Search for the cell housing the specified text and yield its [X, Y] center coordinate. 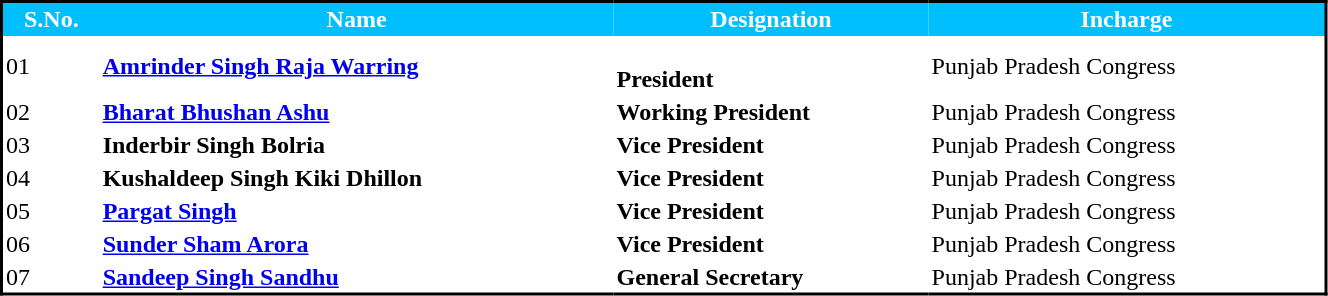
Bharat Bhushan Ashu [357, 112]
Name [357, 19]
01 [51, 66]
02 [51, 112]
04 [51, 178]
Kushaldeep Singh Kiki Dhillon [357, 178]
Amrinder Singh Raja Warring [357, 66]
President [772, 66]
Working President [772, 112]
06 [51, 244]
Sunder Sham Arora [357, 244]
Inderbir Singh Bolria [357, 146]
Pargat Singh [357, 212]
S.No. [51, 19]
07 [51, 278]
General Secretary [772, 278]
05 [51, 212]
Incharge [1128, 19]
Sandeep Singh Sandhu [357, 278]
Designation [772, 19]
03 [51, 146]
